Search for the cell housing the specified text and yield its (X, Y) center coordinate. 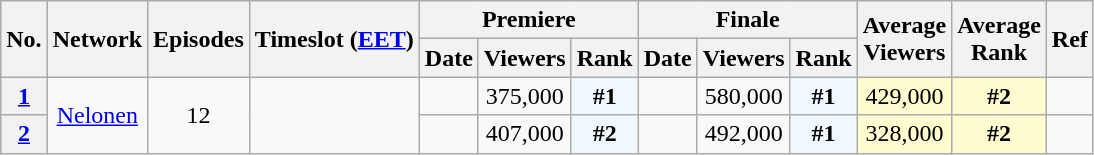
328,000 (904, 134)
Finale (748, 20)
375,000 (524, 96)
AverageViewers (904, 39)
Ref (1070, 39)
Timeslot (EET) (334, 39)
429,000 (904, 96)
492,000 (744, 134)
No. (24, 39)
Network (97, 39)
Episodes (199, 39)
Premiere (528, 20)
407,000 (524, 134)
580,000 (744, 96)
Nelonen (97, 115)
12 (199, 115)
AverageRank (1000, 39)
2 (24, 134)
1 (24, 96)
